Capture the cell that displays the provided text and extract its [x, y] central coordinate. 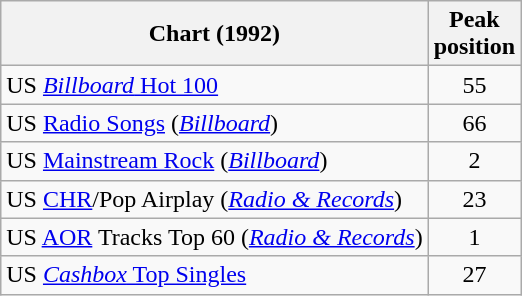
Chart (1992) [214, 34]
US Billboard Hot 100 [214, 85]
23 [474, 199]
2 [474, 161]
66 [474, 123]
Peakposition [474, 34]
US Mainstream Rock (Billboard) [214, 161]
1 [474, 237]
US AOR Tracks Top 60 (Radio & Records) [214, 237]
US CHR/Pop Airplay (Radio & Records) [214, 199]
27 [474, 275]
55 [474, 85]
US Cashbox Top Singles [214, 275]
US Radio Songs (Billboard) [214, 123]
